Extract the (X, Y) coordinate from the center of the cell holding the provided text.  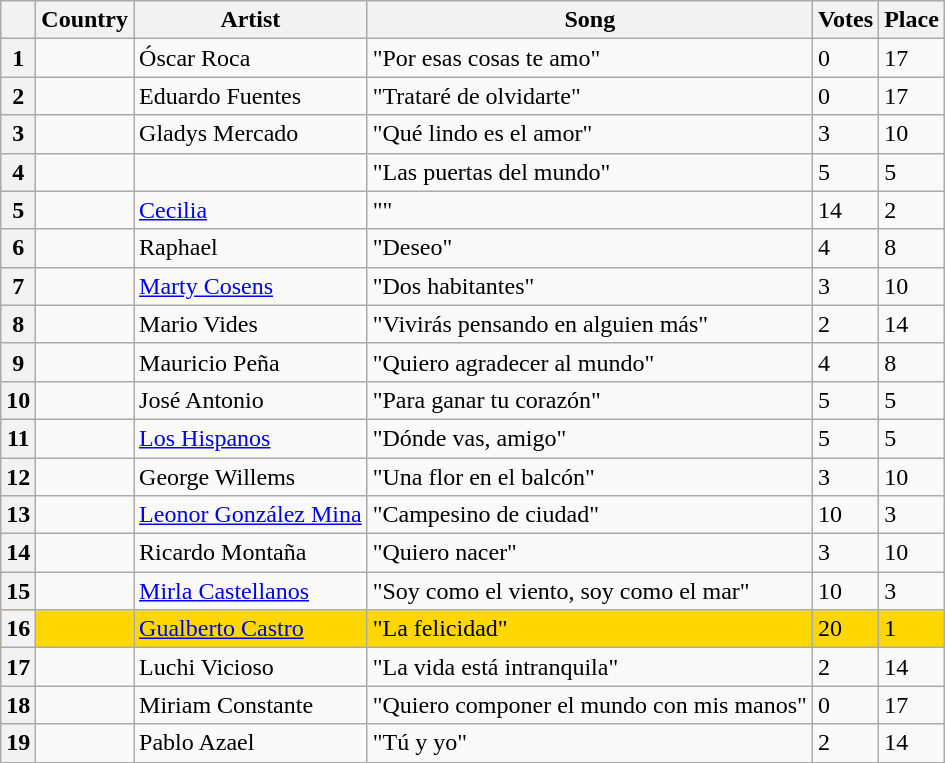
Eduardo Fuentes (251, 96)
16 (18, 629)
15 (18, 591)
11 (18, 438)
"Tú y yo" (590, 743)
"Dónde vas, amigo" (590, 438)
Votes (845, 20)
6 (18, 248)
"Soy como el viento, soy como el mar" (590, 591)
Los Hispanos (251, 438)
Raphael (251, 248)
Pablo Azael (251, 743)
Ricardo Montaña (251, 553)
7 (18, 286)
19 (18, 743)
Mirla Castellanos (251, 591)
13 (18, 515)
Song (590, 20)
Mauricio Peña (251, 362)
"Qué lindo es el amor" (590, 134)
Artist (251, 20)
Marty Cosens (251, 286)
"Las puertas del mundo" (590, 172)
Gualberto Castro (251, 629)
Luchi Vicioso (251, 667)
"Vivirás pensando en alguien más" (590, 324)
"La felicidad" (590, 629)
"Quiero componer el mundo con mis manos" (590, 705)
"Una flor en el balcón" (590, 477)
"Deseo" (590, 248)
"La vida está intranquila" (590, 667)
"Para ganar tu corazón" (590, 400)
George Willems (251, 477)
"Quiero nacer" (590, 553)
18 (18, 705)
"Quiero agradecer al mundo" (590, 362)
Miriam Constante (251, 705)
"Trataré de olvidarte" (590, 96)
9 (18, 362)
"" (590, 210)
Place (912, 20)
Leonor González Mina (251, 515)
20 (845, 629)
"Por esas cosas te amo" (590, 58)
"Dos habitantes" (590, 286)
"Campesino de ciudad" (590, 515)
Country (85, 20)
Óscar Roca (251, 58)
Cecilia (251, 210)
José Antonio (251, 400)
12 (18, 477)
Gladys Mercado (251, 134)
Mario Vides (251, 324)
